Scan for the cell matching the given text and deliver its [x, y] coordinate at center. 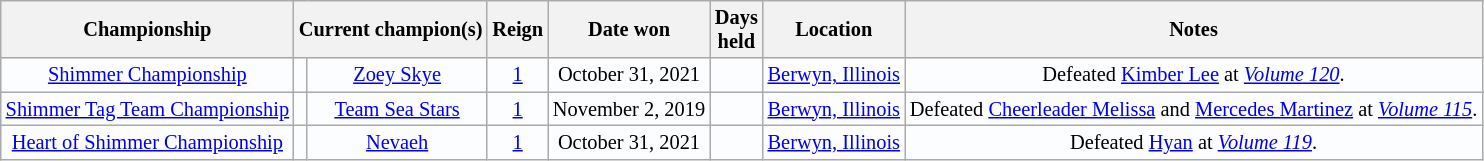
Team Sea Stars [397, 109]
Date won [629, 29]
Nevaeh [397, 142]
Defeated Cheerleader Melissa and Mercedes Martinez at Volume 115. [1194, 109]
Heart of Shimmer Championship [148, 142]
Zoey Skye [397, 75]
Defeated Kimber Lee at Volume 120. [1194, 75]
Defeated Hyan at Volume 119. [1194, 142]
Location [834, 29]
Reign [518, 29]
Shimmer Championship [148, 75]
Shimmer Tag Team Championship [148, 109]
November 2, 2019 [629, 109]
Current champion(s) [390, 29]
Notes [1194, 29]
Daysheld [736, 29]
Championship [148, 29]
